Search for the cell housing the specified text and yield its (x, y) center coordinate. 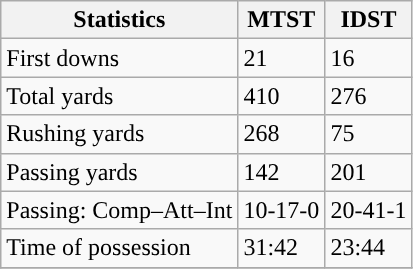
276 (368, 96)
Passing yards (120, 172)
First downs (120, 58)
16 (368, 58)
23:44 (368, 248)
Time of possession (120, 248)
21 (282, 58)
10-17-0 (282, 210)
268 (282, 134)
IDST (368, 20)
201 (368, 172)
75 (368, 134)
Passing: Comp–Att–Int (120, 210)
MTST (282, 20)
410 (282, 96)
20-41-1 (368, 210)
142 (282, 172)
Rushing yards (120, 134)
Total yards (120, 96)
Statistics (120, 20)
31:42 (282, 248)
